Locate the cell with the specified text and output its [x, y] center coordinate. 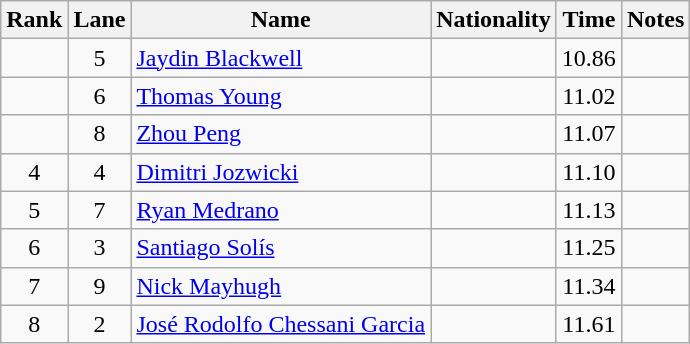
Thomas Young [281, 96]
10.86 [588, 58]
Jaydin Blackwell [281, 58]
Nick Mayhugh [281, 286]
11.13 [588, 210]
Name [281, 20]
José Rodolfo Chessani Garcia [281, 324]
Lane [100, 20]
3 [100, 248]
11.07 [588, 134]
Dimitri Jozwicki [281, 172]
2 [100, 324]
11.25 [588, 248]
Zhou Peng [281, 134]
9 [100, 286]
Santiago Solís [281, 248]
11.02 [588, 96]
11.61 [588, 324]
Rank [34, 20]
Ryan Medrano [281, 210]
Notes [655, 20]
Nationality [494, 20]
Time [588, 20]
11.34 [588, 286]
11.10 [588, 172]
